Return the [x, y] coordinate for the center point of the cell that contains the specified text.  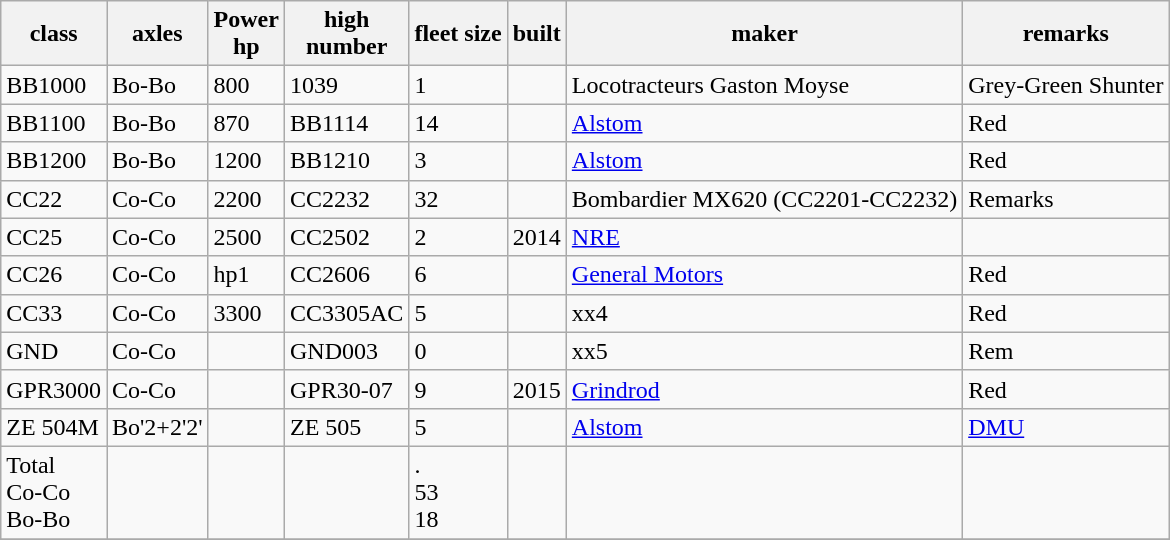
2015 [536, 389]
1200 [246, 161]
Total Co-Co Bo-Bo [54, 492]
CC3305AC [346, 313]
BB1114 [346, 123]
xx5 [764, 351]
2500 [246, 237]
BB1200 [54, 161]
CC33 [54, 313]
CC22 [54, 199]
CC25 [54, 237]
2200 [246, 199]
NRE [764, 237]
6 [458, 275]
Remarks [1066, 199]
.5318 [458, 492]
BB1210 [346, 161]
2014 [536, 237]
Powerhp [246, 34]
GND [54, 351]
class [54, 34]
9 [458, 389]
14 [458, 123]
BB1000 [54, 85]
3300 [246, 313]
2 [458, 237]
800 [246, 85]
ZE 504M [54, 427]
Bo'2+2'2' [157, 427]
1 [458, 85]
Locotracteurs Gaston Moyse [764, 85]
Bombardier MX620 (CC2201-CC2232) [764, 199]
DMU [1066, 427]
3 [458, 161]
axles [157, 34]
ZE 505 [346, 427]
maker [764, 34]
xx4 [764, 313]
Grey-Green Shunter [1066, 85]
hp1 [246, 275]
GPR30-07 [346, 389]
CC2232 [346, 199]
GPR3000 [54, 389]
Rem [1066, 351]
fleet size [458, 34]
Grindrod [764, 389]
0 [458, 351]
BB1100 [54, 123]
high number [346, 34]
32 [458, 199]
CC26 [54, 275]
General Motors [764, 275]
CC2502 [346, 237]
CC2606 [346, 275]
1039 [346, 85]
built [536, 34]
870 [246, 123]
GND003 [346, 351]
remarks [1066, 34]
